Find where the given text appears and provide that cell's center as (X, Y) coordinate. 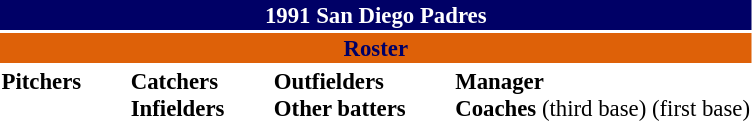
1991 San Diego Padres (376, 15)
Roster (376, 48)
